Return (x, y) of the center of cell containing provided text 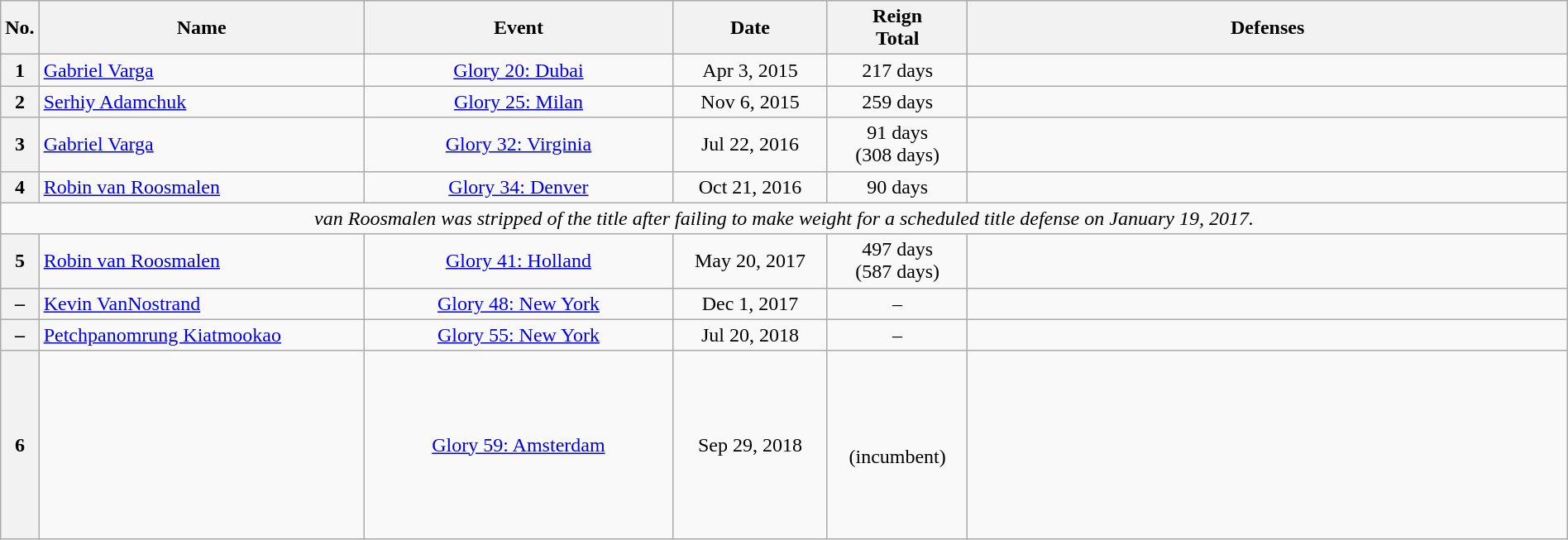
Jul 22, 2016 (751, 144)
van Roosmalen was stripped of the title after failing to make weight for a scheduled title defense on January 19, 2017. (784, 218)
5 (20, 261)
259 days (897, 102)
217 days (897, 70)
Glory 55: New York (518, 335)
Apr 3, 2015 (751, 70)
90 days (897, 187)
Dec 1, 2017 (751, 303)
Petchpanomrung Kiatmookao (202, 335)
May 20, 2017 (751, 261)
3 (20, 144)
Defenses (1267, 28)
91 days (308 days) (897, 144)
No. (20, 28)
Kevin VanNostrand (202, 303)
497 days (587 days) (897, 261)
ReignTotal (897, 28)
Sep 29, 2018 (751, 445)
6 (20, 445)
4 (20, 187)
Glory 41: Holland (518, 261)
Event (518, 28)
1 (20, 70)
Serhiy Adamchuk (202, 102)
Oct 21, 2016 (751, 187)
Glory 59: Amsterdam (518, 445)
Glory 32: Virginia (518, 144)
Name (202, 28)
2 (20, 102)
Date (751, 28)
(incumbent) (897, 445)
Glory 25: Milan (518, 102)
Glory 20: Dubai (518, 70)
Jul 20, 2018 (751, 335)
Nov 6, 2015 (751, 102)
Glory 34: Denver (518, 187)
Glory 48: New York (518, 303)
